Detect which cell encompasses the target text, then output its [X, Y] center coordinate. 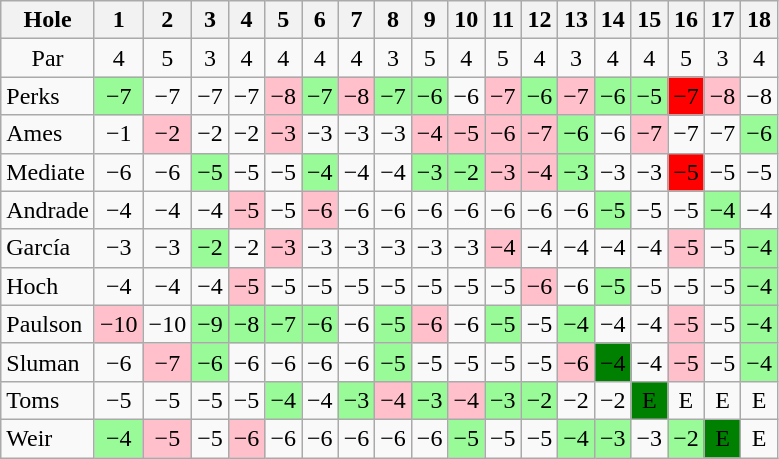
12 [540, 20]
17 [722, 20]
18 [760, 20]
13 [576, 20]
Andrade [48, 210]
−1 [118, 134]
14 [612, 20]
Sluman [48, 362]
1 [118, 20]
15 [650, 20]
Hoch [48, 286]
2 [168, 20]
García [48, 248]
Ames [48, 134]
16 [686, 20]
9 [430, 20]
Hole [48, 20]
−9 [210, 324]
Par [48, 58]
11 [504, 20]
Mediate [48, 172]
7 [356, 20]
Toms [48, 400]
6 [320, 20]
10 [466, 20]
8 [394, 20]
Paulson [48, 324]
Perks [48, 96]
Weir [48, 438]
